Detect which cell encompasses the target text, then output its [X, Y] center coordinate. 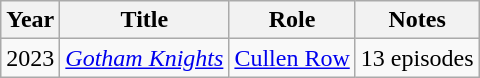
13 episodes [417, 58]
Role [292, 20]
Title [144, 20]
Gotham Knights [144, 58]
Year [30, 20]
2023 [30, 58]
Cullen Row [292, 58]
Notes [417, 20]
